Return [x, y] of the center of cell containing provided text 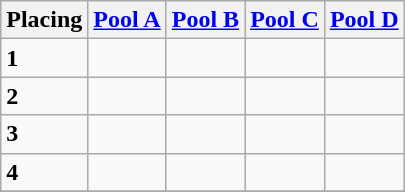
2 [44, 96]
4 [44, 172]
Pool A [127, 20]
Pool B [205, 20]
Pool C [285, 20]
3 [44, 134]
Pool D [364, 20]
Placing [44, 20]
1 [44, 58]
